Find where the given text appears and provide that cell's center as [x, y] coordinate. 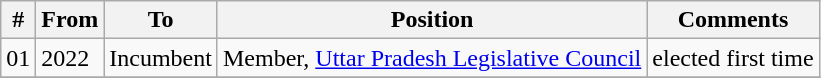
elected first time [733, 58]
# [18, 20]
Comments [733, 20]
2022 [70, 58]
To [161, 20]
Position [432, 20]
From [70, 20]
01 [18, 58]
Incumbent [161, 58]
Member, Uttar Pradesh Legislative Council [432, 58]
